Determine the (x, y) coordinate at the center of the cell enclosing the given text.  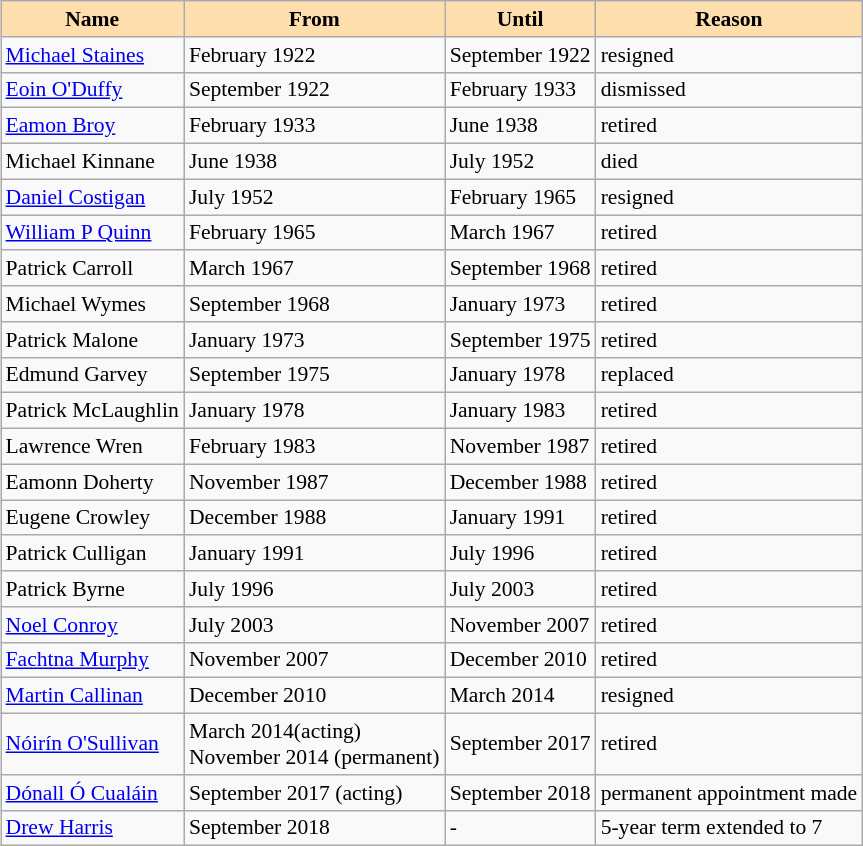
dismissed (730, 90)
Eugene Crowley (92, 518)
William P Quinn (92, 232)
From (314, 19)
Patrick Malone (92, 339)
Patrick Culligan (92, 553)
Eamon Broy (92, 126)
February 1922 (314, 54)
Patrick Carroll (92, 268)
Noel Conroy (92, 624)
March 2014 (520, 696)
Michael Staines (92, 54)
5-year term extended to 7 (730, 828)
Edmund Garvey (92, 375)
Nóirín O'Sullivan (92, 744)
Daniel Costigan (92, 197)
- (520, 828)
Eamonn Doherty (92, 482)
Eoin O'Duffy (92, 90)
Until (520, 19)
Martin Callinan (92, 696)
Reason (730, 19)
Drew Harris (92, 828)
Dónall Ó Cualáin (92, 792)
September 2017 (520, 744)
March 2014(acting)November 2014 (permanent) (314, 744)
Lawrence Wren (92, 446)
Patrick Byrne (92, 589)
Name (92, 19)
Michael Wymes (92, 304)
replaced (730, 375)
Fachtna Murphy (92, 660)
January 1983 (520, 411)
permanent appointment made (730, 792)
Patrick McLaughlin (92, 411)
died (730, 161)
September 2017 (acting) (314, 792)
February 1983 (314, 446)
Michael Kinnane (92, 161)
